Find where the given text appears and provide that cell's center as [X, Y] coordinate. 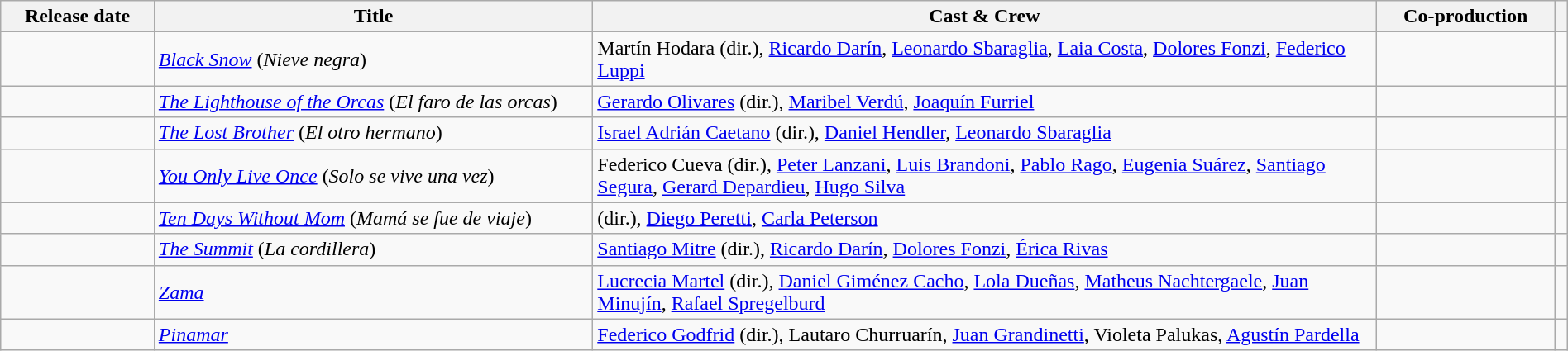
Pinamar [373, 334]
Release date [78, 17]
Cast & Crew [984, 17]
Ten Days Without Mom (Mamá se fue de viaje) [373, 218]
The Lighthouse of the Orcas (El faro de las orcas) [373, 102]
Black Snow (Nieve negra) [373, 59]
You Only Live Once (Solo se vive una vez) [373, 175]
Martín Hodara (dir.), Ricardo Darín, Leonardo Sbaraglia, Laia Costa, Dolores Fonzi, Federico Luppi [984, 59]
The Summit (La cordillera) [373, 249]
Federico Cueva (dir.), Peter Lanzani, Luis Brandoni, Pablo Rago, Eugenia Suárez, Santiago Segura, Gerard Depardieu, Hugo Silva [984, 175]
(dir.), Diego Peretti, Carla Peterson [984, 218]
Santiago Mitre (dir.), Ricardo Darín, Dolores Fonzi, Érica Rivas [984, 249]
Israel Adrián Caetano (dir.), Daniel Hendler, Leonardo Sbaraglia [984, 133]
Title [373, 17]
Lucrecia Martel (dir.), Daniel Giménez Cacho, Lola Dueñas, Matheus Nachtergaele, Juan Minujín, Rafael Spregelburd [984, 292]
Gerardo Olivares (dir.), Maribel Verdú, Joaquín Furriel [984, 102]
Zama [373, 292]
Federico Godfrid (dir.), Lautaro Churruarín, Juan Grandinetti, Violeta Palukas, Agustín Pardella [984, 334]
Co-production [1465, 17]
The Lost Brother (El otro hermano) [373, 133]
